From the cell containing the given text, extract its center point as [x, y] coordinate. 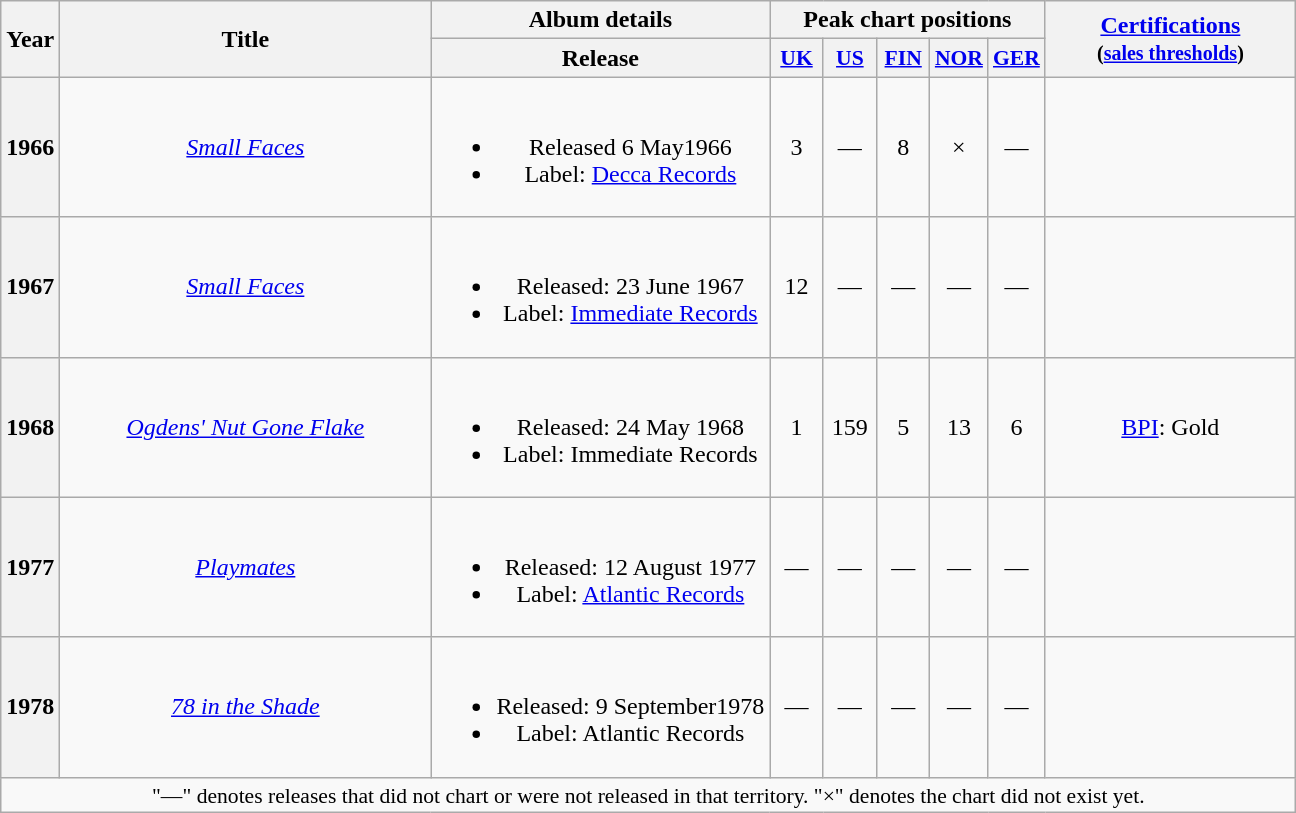
Released 6 May1966Label: Decca Records [600, 147]
GER [1016, 58]
Released: 24 May 1968Label: Immediate Records [600, 427]
Title [246, 39]
12 [796, 287]
8 [904, 147]
US [850, 58]
1 [796, 427]
Playmates [246, 567]
1967 [30, 287]
Year [30, 39]
1966 [30, 147]
5 [904, 427]
1977 [30, 567]
3 [796, 147]
BPI: Gold [1170, 427]
NOR [959, 58]
"—" denotes releases that did not chart or were not released in that territory. "×" denotes the chart did not exist yet. [648, 795]
1968 [30, 427]
Released: 23 June 1967Label: Immediate Records [600, 287]
Certifications(sales thresholds) [1170, 39]
Released: 12 August 1977Label: Atlantic Records [600, 567]
UK [796, 58]
6 [1016, 427]
Peak chart positions [908, 20]
Album details [600, 20]
78 in the Shade [246, 707]
159 [850, 427]
13 [959, 427]
Release [600, 58]
Released: 9 September1978Label: Atlantic Records [600, 707]
FIN [904, 58]
1978 [30, 707]
× [959, 147]
Ogdens' Nut Gone Flake [246, 427]
